Provide the (X, Y) coordinate of the cell's center where the given text is located.  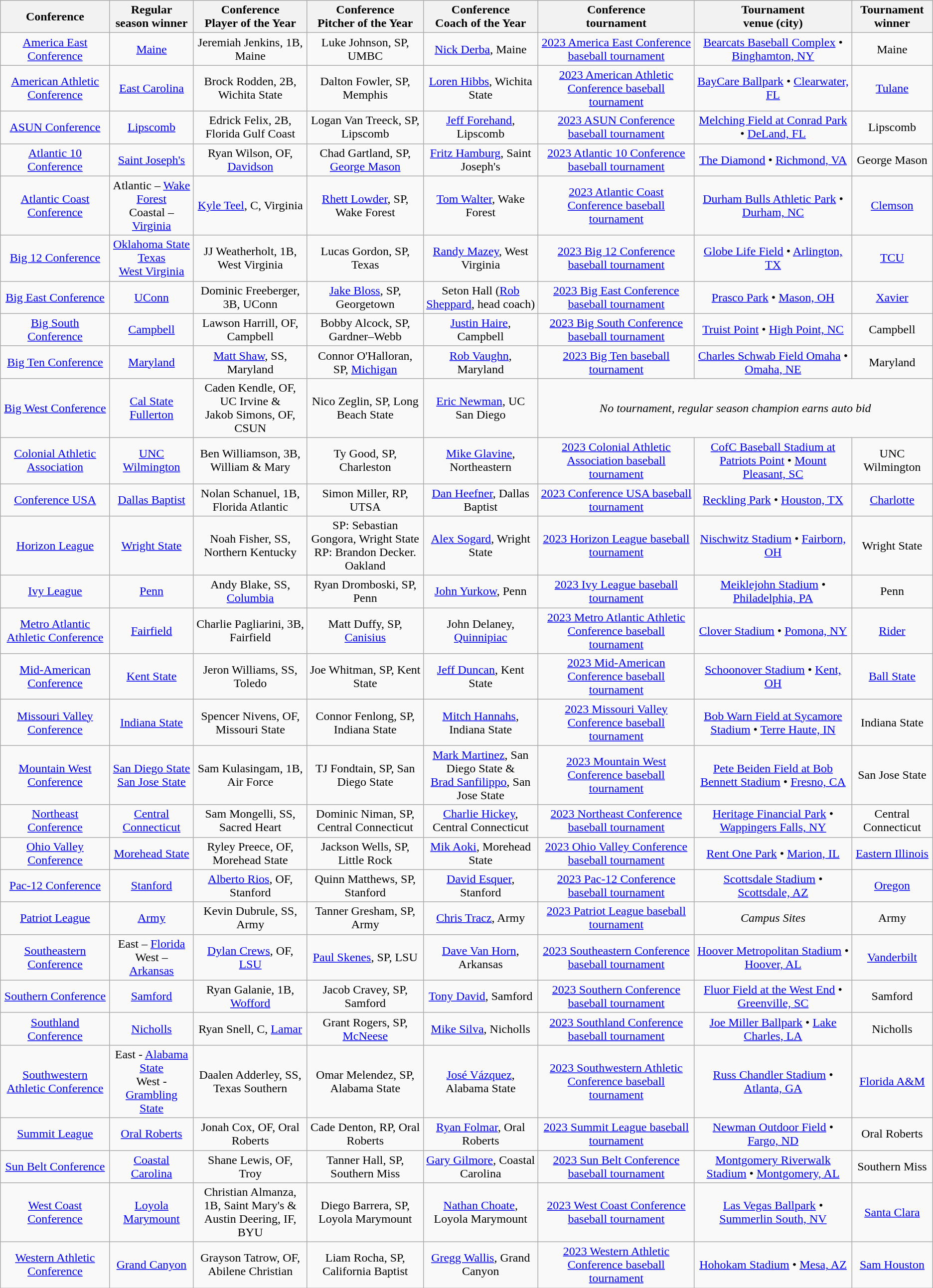
Ryan Dromboski, SP, Penn (365, 592)
Ryan Wilson, OF, Davidson (250, 159)
Northeast Conference (55, 821)
Loyola Marymount (152, 1213)
2023 Northeast Conference baseball tournament (616, 821)
Ryan Folmar, Oral Roberts (480, 1134)
Conference USA (55, 499)
Mike Glavine, Northeastern (480, 460)
Southern Miss (892, 1166)
Stanford (152, 886)
Joe Whitman, SP, Kent State (365, 677)
Heritage Financial Park • Wappingers Falls, NY (773, 821)
Regular season winner (152, 17)
Gary Gilmore, Coastal Carolina (480, 1166)
2023 Big South Conference baseball tournament (616, 330)
Clover Stadium • Pomona, NY (773, 631)
Conference Coach of the Year (480, 17)
David Esquer, Stanford (480, 886)
Dominic Freeberger, 3B, UConn (250, 297)
George Mason (892, 159)
2023 Horizon League baseball tournament (616, 546)
2023 Ivy League baseball tournament (616, 592)
Oregon (892, 886)
Tulane (892, 88)
Spencer Nivens, OF, Missouri State (250, 722)
Pete Beiden Field at Bob Bennett Stadium • Fresno, CA (773, 775)
Missouri Valley Conference (55, 722)
Scottsdale Stadium • Scottsdale, AZ (773, 886)
Prasco Park • Mason, OH (773, 297)
Western Athletic Conference (55, 1265)
Coastal Carolina (152, 1166)
Bobby Alcock, SP, Gardner–Webb (365, 330)
Sam Houston (892, 1265)
JJ Weatherholt, 1B, West Virginia (250, 258)
Big Ten Conference (55, 362)
Connor Fenlong, SP, Indiana State (365, 722)
Rent One Park • Marion, IL (773, 853)
East - Alabama StateWest - Grambling State (152, 1081)
Tom Walter, Wake Forest (480, 205)
East – FloridaWest – Arkansas (152, 957)
Kent State (152, 677)
Melching Field at Conrad Park • DeLand, FL (773, 128)
Daalen Adderley, SS, Texas Southern (250, 1081)
Atlantic 10 Conference (55, 159)
Colonial Athletic Association (55, 460)
Charlie Hickey, Central Connecticut (480, 821)
Dan Heefner, Dallas Baptist (480, 499)
Simon Miller, RP, UTSA (365, 499)
John Delaney, Quinnipiac (480, 631)
Justin Haire, Campbell (480, 330)
2023 Southern Conference baseball tournament (616, 997)
Sam Kulasingam, 1B, Air Force (250, 775)
Oklahoma StateTexasWest Virginia (152, 258)
Tony David, Samford (480, 997)
Matt Shaw, SS, Maryland (250, 362)
2023 Big Ten baseball tournament (616, 362)
Conference tournament (616, 17)
Summit League (55, 1134)
Matt Duffy, SP, Canisius (365, 631)
Tanner Gresham, SP, Army (365, 918)
Montgomery Riverwalk Stadium • Montgomery, AL (773, 1166)
Tournament winner (892, 17)
Saint Joseph's (152, 159)
Grant Rogers, SP, McNeese (365, 1028)
2023 Pac-12 Conference baseball tournament (616, 886)
Horizon League (55, 546)
Ivy League (55, 592)
Gregg Wallis, Grand Canyon (480, 1265)
2023 Mid-American Conference baseball tournament (616, 677)
Meiklejohn Stadium • Philadelphia, PA (773, 592)
2023 West Coast Conference baseball tournament (616, 1213)
America East Conference (55, 49)
2023 Atlantic Coast Conference baseball tournament (616, 205)
2023 Ohio Valley Conference baseball tournament (616, 853)
Sun Belt Conference (55, 1166)
Ryley Preece, OF, Morehead State (250, 853)
2023 Southland Conference baseball tournament (616, 1028)
Rob Vaughn, Maryland (480, 362)
Clemson (892, 205)
Las Vegas Ballpark • Summerlin South, NV (773, 1213)
TJ Fondtain, SP, San Diego State (365, 775)
Campus Sites (773, 918)
Diego Barrera, SP, Loyola Marymount (365, 1213)
Bob Warn Field at Sycamore Stadium • Terre Haute, IN (773, 722)
The Diamond • Richmond, VA (773, 159)
2023 Sun Belt Conference baseball tournament (616, 1166)
Southern Conference (55, 997)
2023 Colonial Athletic Association baseball tournament (616, 460)
Chad Gartland, SP, George Mason (365, 159)
SP: Sebastian Gongora, Wright StateRP: Brandon Decker. Oakland (365, 546)
2023 Southwestern Athletic Conference baseball tournament (616, 1081)
John Yurkow, Penn (480, 592)
Southland Conference (55, 1028)
Ryan Snell, C, Lamar (250, 1028)
2023 Mountain West Conference baseball tournament (616, 775)
Hohokam Stadium • Mesa, AZ (773, 1265)
Rider (892, 631)
Andy Blake, SS, Columbia (250, 592)
Jeff Duncan, Kent State (480, 677)
Lawson Harrill, OF, Campbell (250, 330)
ASUN Conference (55, 128)
Omar Melendez, SP, Alabama State (365, 1081)
Newman Outdoor Field • Fargo, ND (773, 1134)
Fairfield (152, 631)
Charlotte (892, 499)
Ball State (892, 677)
San Diego StateSan Jose State (152, 775)
CofC Baseball Stadium at Patriots Point • Mount Pleasant, SC (773, 460)
Mitch Hannahs, Indiana State (480, 722)
Big South Conference (55, 330)
Eastern Illinois (892, 853)
Joe Miller Ballpark • Lake Charles, LA (773, 1028)
Noah Fisher, SS, Northern Kentucky (250, 546)
Ryan Galanie, 1B, Wofford (250, 997)
Luke Johnson, SP, UMBC (365, 49)
Schoonover Stadium • Kent, OH (773, 677)
2023 Conference USA baseball tournament (616, 499)
Nick Derba, Maine (480, 49)
Atlantic Coast Conference (55, 205)
Charles Schwab Field Omaha • Omaha, NE (773, 362)
American Athletic Conference (55, 88)
Grand Canyon (152, 1265)
Ty Good, SP, Charleston (365, 460)
Patriot League (55, 918)
Nathan Choate, Loyola Marymount (480, 1213)
Big West Conference (55, 408)
Conference Pitcher of the Year (365, 17)
José Vázquez, Alabama State (480, 1081)
Quinn Matthews, SP, Stanford (365, 886)
Nolan Schanuel, 1B, Florida Atlantic (250, 499)
BayCare Ballpark • Clearwater, FL (773, 88)
TCU (892, 258)
Metro Atlantic Athletic Conference (55, 631)
Kyle Teel, C, Virginia (250, 205)
Connor O'Halloran, SP, Michigan (365, 362)
Ben Williamson, 3B, William & Mary (250, 460)
Seton Hall (Rob Sheppard, head coach) (480, 297)
Durham Bulls Athletic Park • Durham, NC (773, 205)
Alberto Rios, OF, Stanford (250, 886)
Xavier (892, 297)
Edrick Felix, 2B, Florida Gulf Coast (250, 128)
Jeff Forehand, Lipscomb (480, 128)
2023 Big East Conference baseball tournament (616, 297)
2023 American Athletic Conference baseball tournament (616, 88)
2023 Atlantic 10 Conference baseball tournament (616, 159)
Kevin Dubrule, SS, Army (250, 918)
Chris Tracz, Army (480, 918)
Southeastern Conference (55, 957)
Nico Zeglin, SP, Long Beach State (365, 408)
2023 Big 12 Conference baseball tournament (616, 258)
Sam Mongelli, SS, Sacred Heart (250, 821)
Pac-12 Conference (55, 886)
2023 Patriot League baseball tournament (616, 918)
Hoover Metropolitan Stadium • Hoover, AL (773, 957)
Reckling Park • Houston, TX (773, 499)
Brock Rodden, 2B, Wichita State (250, 88)
Southwestern Athletic Conference (55, 1081)
Christian Almanza, 1B, Saint Mary's &Austin Deering, IF, BYU (250, 1213)
Caden Kendle, OF, UC Irvine &Jakob Simons, OF, CSUN (250, 408)
Jeron Williams, SS, Toledo (250, 677)
Tournament venue (city) (773, 17)
Atlantic – Wake ForestCoastal – Virginia (152, 205)
2023 Metro Atlantic Athletic Conference baseball tournament (616, 631)
2023 America East Conference baseball tournament (616, 49)
Loren Hibbs, Wichita State (480, 88)
Dave Van Horn, Arkansas (480, 957)
Mid-American Conference (55, 677)
Rhett Lowder, SP, Wake Forest (365, 205)
Dalton Fowler, SP, Memphis (365, 88)
2023 Missouri Valley Conference baseball tournament (616, 722)
2023 Western Athletic Conference baseball tournament (616, 1265)
Lucas Gordon, SP, Texas (365, 258)
UConn (152, 297)
Jacob Cravey, SP, Samford (365, 997)
2023 ASUN Conference baseball tournament (616, 128)
Ohio Valley Conference (55, 853)
Jake Bloss, SP, Georgetown (365, 297)
Tanner Hall, SP, Southern Miss (365, 1166)
Grayson Tatrow, OF, Abilene Christian (250, 1265)
West Coast Conference (55, 1213)
Dominic Niman, SP, Central Connecticut (365, 821)
Truist Point • High Point, NC (773, 330)
Big 12 Conference (55, 258)
Conference (55, 17)
Logan Van Treeck, SP, Lipscomb (365, 128)
Mark Martinez, San Diego State & Brad Sanfilippo, San Jose State (480, 775)
Fluor Field at the West End • Greenville, SC (773, 997)
Morehead State (152, 853)
Jonah Cox, OF, Oral Roberts (250, 1134)
Vanderbilt (892, 957)
Paul Skenes, SP, LSU (365, 957)
Charlie Pagliarini, 3B, Fairfield (250, 631)
Dallas Baptist (152, 499)
Mountain West Conference (55, 775)
Dylan Crews, OF, LSU (250, 957)
Cade Denton, RP, Oral Roberts (365, 1134)
San Jose State (892, 775)
Nischwitz Stadium • Fairborn, OH (773, 546)
Bearcats Baseball Complex • Binghamton, NY (773, 49)
Eric Newman, UC San Diego (480, 408)
2023 Summit League baseball tournament (616, 1134)
Jackson Wells, SP, Little Rock (365, 853)
Conference Player of the Year (250, 17)
Florida A&M (892, 1081)
East Carolina (152, 88)
2023 Southeastern Conference baseball tournament (616, 957)
Globe Life Field • Arlington, TX (773, 258)
Mike Silva, Nicholls (480, 1028)
Jeremiah Jenkins, 1B, Maine (250, 49)
Alex Sogard, Wright State (480, 546)
Randy Mazey, West Virginia (480, 258)
No tournament, regular season champion earns auto bid (735, 408)
Santa Clara (892, 1213)
Shane Lewis, OF, Troy (250, 1166)
Fritz Hamburg, Saint Joseph's (480, 159)
Cal State Fullerton (152, 408)
Mik Aoki, Morehead State (480, 853)
Big East Conference (55, 297)
Liam Rocha, SP, California Baptist (365, 1265)
Russ Chandler Stadium • Atlanta, GA (773, 1081)
